Find where the given text appears and provide that cell's center as [X, Y] coordinate. 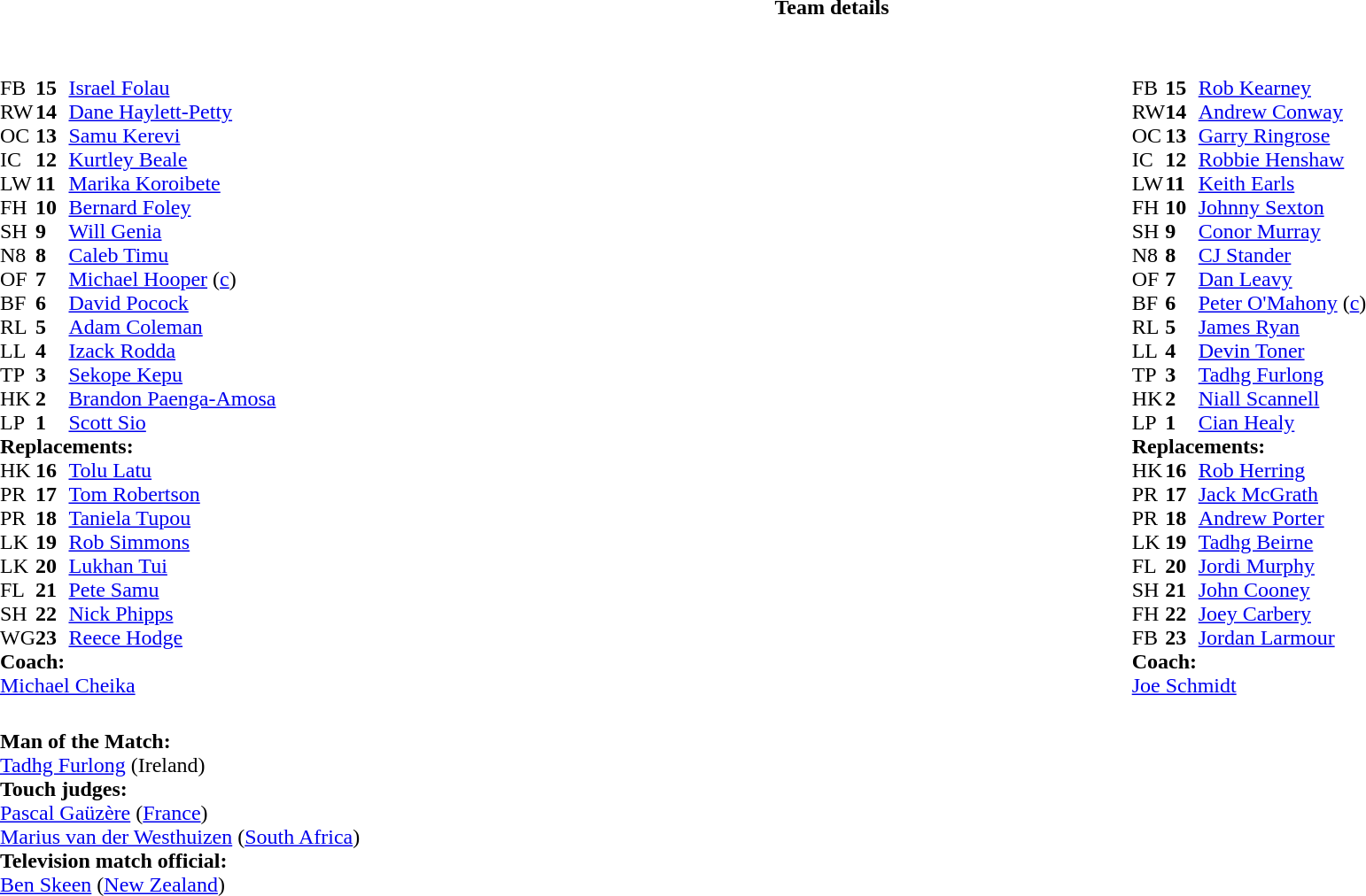
Kurtley Beale [172, 159]
Michael Cheika [138, 685]
Taniela Tupou [172, 519]
Brandon Paenga-Amosa [172, 398]
Sekope Kepu [172, 375]
Coach: [138, 662]
Samu Kerevi [172, 136]
David Pocock [172, 303]
Will Genia [172, 232]
Adam Coleman [172, 328]
Replacements: [138, 446]
Marika Koroibete [172, 184]
Tom Robertson [172, 494]
Michael Hooper (c) [172, 280]
Nick Phipps [172, 614]
Rob Simmons [172, 542]
Caleb Timu [172, 255]
Scott Sio [172, 423]
Israel Folau [172, 89]
Bernard Foley [172, 207]
Izack Rodda [172, 351]
WG [18, 637]
Reece Hodge [172, 637]
Tolu Latu [172, 471]
Lukhan Tui [172, 567]
Pete Samu [172, 590]
Dane Haylett-Petty [172, 112]
